Identify which cell holds the provided text, then report its [X, Y] central coordinate. 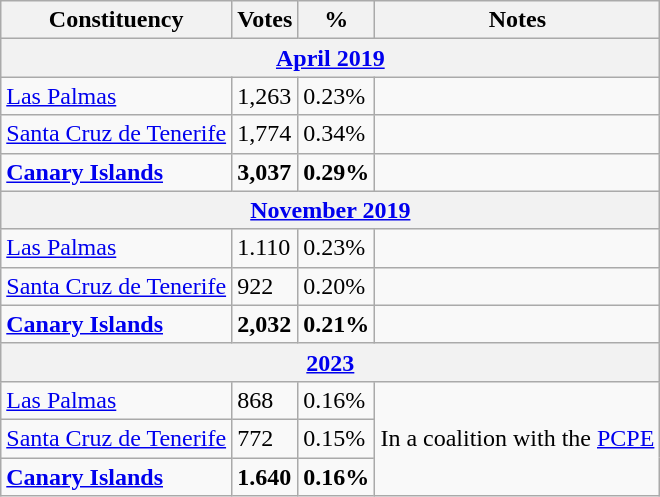
922 [265, 286]
In a coalition with the PCPE [518, 438]
0.21% [336, 324]
Votes [265, 20]
April 2019 [330, 58]
868 [265, 400]
Notes [518, 20]
2023 [330, 362]
772 [265, 438]
November 2019 [330, 210]
3,037 [265, 172]
0.34% [336, 134]
1,263 [265, 96]
% [336, 20]
1.640 [265, 477]
1.110 [265, 248]
0.20% [336, 286]
2,032 [265, 324]
0.29% [336, 172]
Constituency [116, 20]
1,774 [265, 134]
0.15% [336, 438]
